Locate the cell with the specified text and output its (X, Y) center coordinate. 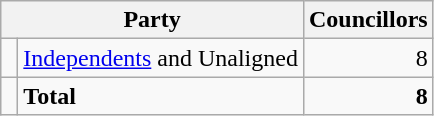
Total (161, 96)
Party (152, 20)
Independents and Unaligned (161, 58)
Councillors (368, 20)
